Return [x, y] of the center of cell containing provided text 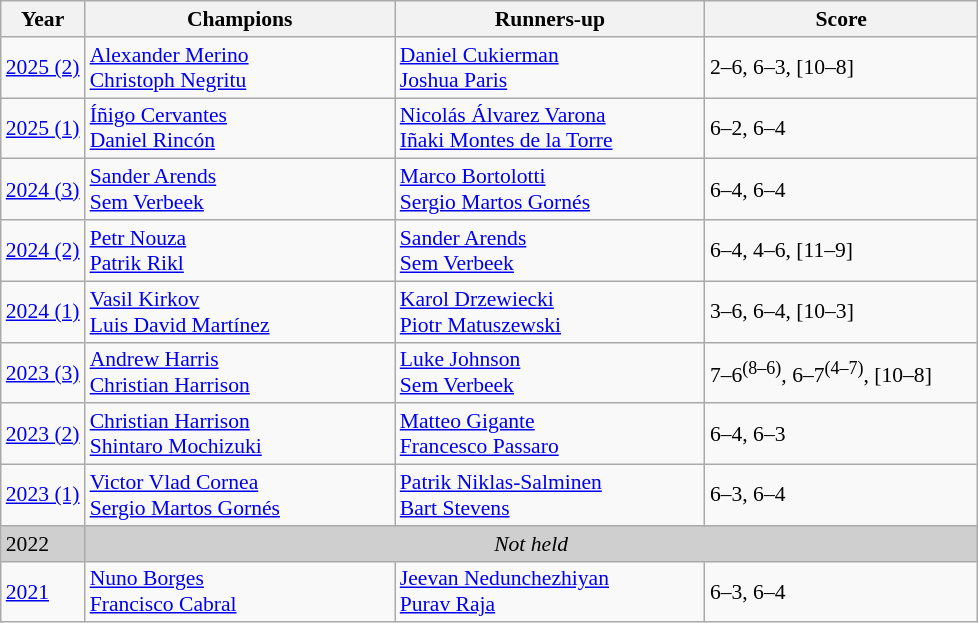
Íñigo Cervantes Daniel Rincón [240, 128]
Victor Vlad Cornea Sergio Martos Gornés [240, 496]
2025 (1) [43, 128]
Patrik Niklas-Salminen Bart Stevens [550, 496]
7–6(8–6), 6–7(4–7), [10–8] [842, 372]
Karol Drzewiecki Piotr Matuszewski [550, 312]
3–6, 6–4, [10–3] [842, 312]
Score [842, 19]
Vasil Kirkov Luis David Martínez [240, 312]
2024 (2) [43, 250]
2022 [43, 544]
Not held [532, 544]
Runners-up [550, 19]
Champions [240, 19]
2–6, 6–3, [10–8] [842, 68]
Andrew Harris Christian Harrison [240, 372]
6–4, 6–3 [842, 434]
Nicolás Álvarez Varona Iñaki Montes de la Torre [550, 128]
2023 (1) [43, 496]
Daniel Cukierman Joshua Paris [550, 68]
Christian Harrison Shintaro Mochizuki [240, 434]
Marco Bortolotti Sergio Martos Gornés [550, 190]
Alexander Merino Christoph Negritu [240, 68]
2023 (3) [43, 372]
2023 (2) [43, 434]
Nuno Borges Francisco Cabral [240, 592]
6–2, 6–4 [842, 128]
Petr Nouza Patrik Rikl [240, 250]
2025 (2) [43, 68]
Jeevan Nedunchezhiyan Purav Raja [550, 592]
6–4, 6–4 [842, 190]
2024 (1) [43, 312]
2024 (3) [43, 190]
6–4, 4–6, [11–9] [842, 250]
Luke Johnson Sem Verbeek [550, 372]
2021 [43, 592]
Matteo Gigante Francesco Passaro [550, 434]
Year [43, 19]
